Pinpoint the cell where the given text exists, returning its [x, y] midpoint coordinate. 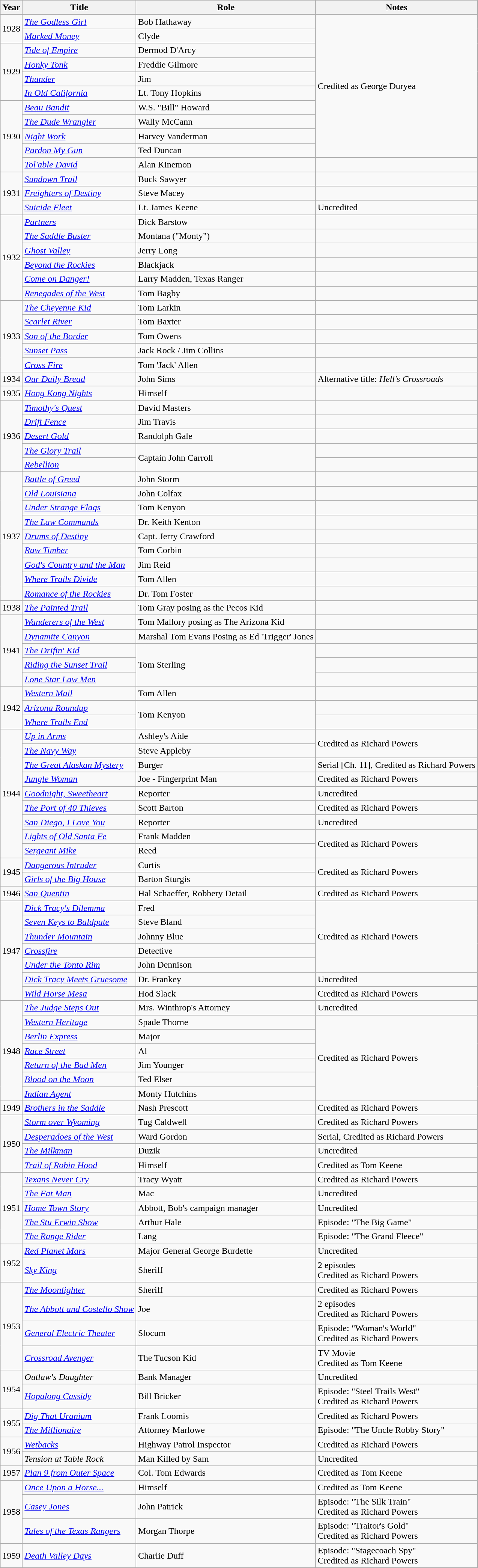
Tracy Wyatt [226, 1179]
Jack Rock / Jim Collins [226, 350]
San Diego, I Love You [80, 822]
Riding the Sunset Trail [80, 665]
1947 [11, 951]
TV MovieCredited as Tom Keene [396, 1358]
Tide of Empire [80, 50]
Scott Barton [226, 808]
Episode: "Woman's World"Credited as Richard Powers [396, 1333]
1942 [11, 708]
Mac [226, 1194]
Sky King [80, 1270]
Wanderers of the West [80, 622]
John Patrick [226, 1506]
W.S. "Bill" Howard [226, 107]
Tom Baxter [226, 322]
1953 [11, 1326]
Jim Reid [226, 565]
Hal Schaeffer, Robbery Detail [226, 894]
Major [226, 1036]
The Milkman [80, 1151]
Tom Gray posing as the Pecos Kid [226, 608]
Red Planet Mars [80, 1251]
1954 [11, 1389]
Lt. James Keene [226, 208]
Episode: "The Big Game" [396, 1222]
Spade Thorne [226, 1022]
Up in Arms [80, 736]
Notes [396, 8]
Wally McCann [226, 122]
Blackjack [226, 265]
Role [226, 8]
1948 [11, 1051]
Girls of the Big House [80, 879]
Steve Appleby [226, 751]
1928 [11, 29]
Romance of the Rockies [80, 593]
1950 [11, 1144]
1957 [11, 1473]
Western Heritage [80, 1022]
Dermod D'Arcy [226, 50]
The Painted Trail [80, 608]
Our Daily Bread [80, 379]
Race Street [80, 1051]
Year [11, 8]
Dig That Uranium [80, 1416]
Sunset Pass [80, 350]
The Navy Way [80, 751]
Man Killed by Sam [226, 1459]
Scarlet River [80, 322]
Episode: "Stagecoach Spy"Credited as Richard Powers [396, 1555]
Beau Bandit [80, 107]
Jerry Long [226, 250]
Hopalong Cassidy [80, 1397]
1929 [11, 72]
The Judge Steps Out [80, 1008]
Crossfire [80, 951]
1930 [11, 136]
Suicide Fleet [80, 208]
Cross Fire [80, 365]
Duzik [226, 1151]
1938 [11, 608]
General Electric Theater [80, 1333]
1933 [11, 336]
Dr. Frankey [226, 979]
Attorney Marlowe [226, 1430]
Lang [226, 1236]
1936 [11, 436]
Serial [Ch. 11], Credited as Richard Powers [396, 765]
Arizona Roundup [80, 708]
Alternative title: Hell's Crossroads [396, 379]
Drums of Destiny [80, 536]
Tom Corbin [226, 550]
Nash Prescott [226, 1108]
Jim Younger [226, 1065]
Steve Macey [226, 193]
Western Mail [80, 694]
1944 [11, 794]
Desperadoes of the West [80, 1137]
The Abbott and Costello Show [80, 1309]
Bob Hathaway [226, 22]
Episode: "Steel Trails West"Credited as Richard Powers [396, 1397]
Detective [226, 951]
Tol'able David [80, 164]
Son of the Border [80, 336]
Tom Mallory posing as The Arizona Kid [226, 622]
John Dennison [226, 965]
The Glory Trail [80, 451]
Raw Timber [80, 550]
Brothers in the Saddle [80, 1108]
Hong Kong Nights [80, 393]
Wild Horse Mesa [80, 994]
Episode: "The Grand Fleece" [396, 1236]
The Great Alaskan Mystery [80, 765]
The Moonlighter [80, 1289]
Return of the Bad Men [80, 1065]
Joe [226, 1309]
Lights of Old Santa Fe [80, 836]
Johnny Blue [226, 936]
1931 [11, 193]
Thunder [80, 79]
Hod Slack [226, 994]
Larry Madden, Texas Ranger [226, 279]
The Tucson Kid [226, 1358]
Rebellion [80, 465]
Jim [226, 79]
Episode: "The Uncle Robby Story" [396, 1430]
Under Strange Flags [80, 508]
Reed [226, 850]
Morgan Thorpe [226, 1531]
The Fat Man [80, 1194]
1955 [11, 1423]
1945 [11, 872]
Bank Manager [226, 1377]
Tales of the Texas Rangers [80, 1531]
The Drifin' Kid [80, 651]
Tension at Table Rock [80, 1459]
Berlin Express [80, 1036]
Credited as George Duryea [396, 86]
Tom 'Jack' Allen [226, 365]
Episode: "The Silk Train"Credited as Richard Powers [396, 1506]
God's Country and the Man [80, 565]
1951 [11, 1208]
Marshal Tom Evans Posing as Ed 'Trigger' Jones [226, 636]
Randolph Gale [226, 436]
Episode: "Traitor's Gold"Credited as Richard Powers [396, 1531]
Indian Agent [80, 1094]
Charlie Duff [226, 1555]
Goodnight, Sweetheart [80, 793]
The Godless Girl [80, 22]
Jim Travis [226, 422]
Bill Bricker [226, 1397]
Freddie Gilmore [226, 65]
Night Work [80, 136]
The Stu Erwin Show [80, 1222]
Crossroad Avenger [80, 1358]
Lone Star Law Men [80, 679]
Highway Patrol Inspector [226, 1444]
Where Trails End [80, 722]
1934 [11, 379]
Death Valley Days [80, 1555]
1958 [11, 1512]
1952 [11, 1263]
Freighters of Destiny [80, 193]
1946 [11, 894]
Wetbacks [80, 1444]
Fred [226, 908]
Mrs. Winthrop's Attorney [226, 1008]
Major General George Burdette [226, 1251]
Harvey Vanderman [226, 136]
Tug Caldwell [226, 1122]
Title [80, 8]
Blood on the Moon [80, 1079]
Frank Madden [226, 836]
Timothy's Quest [80, 407]
John Colfax [226, 493]
Dr. Tom Foster [226, 593]
Old Louisiana [80, 493]
1932 [11, 258]
Plan 9 from Outer Space [80, 1473]
Steve Bland [226, 922]
San Quentin [80, 894]
The Saddle Buster [80, 236]
Capt. Jerry Crawford [226, 536]
John Storm [226, 479]
Ashley's Aide [226, 736]
The Millionaire [80, 1430]
Dynamite Canyon [80, 636]
In Old California [80, 93]
Trail of Robin Hood [80, 1165]
Under the Tonto Rim [80, 965]
Dr. Keith Kenton [226, 522]
Partners [80, 222]
Tom Larkin [226, 308]
Sundown Trail [80, 179]
Al [226, 1051]
Burger [226, 765]
Renegades of the West [80, 293]
Captain John Carroll [226, 458]
Marked Money [80, 36]
The Cheyenne Kid [80, 308]
Desert Gold [80, 436]
Jungle Woman [80, 779]
Ted Duncan [226, 150]
1935 [11, 393]
Pardon My Gun [80, 150]
Curtis [226, 865]
John Sims [226, 379]
Dangerous Intruder [80, 865]
Casey Jones [80, 1506]
Frank Loomis [226, 1416]
Tom Owens [226, 336]
The Dude Wrangler [80, 122]
Texans Never Cry [80, 1179]
Dick Tracy Meets Gruesome [80, 979]
Ted Elser [226, 1079]
Come on Danger! [80, 279]
Once Upon a Horse... [80, 1487]
Tom Sterling [226, 665]
Home Town Story [80, 1208]
1959 [11, 1555]
Lt. Tony Hopkins [226, 93]
Arthur Hale [226, 1222]
1956 [11, 1452]
Dick Barstow [226, 222]
The Range Rider [80, 1236]
Ghost Valley [80, 250]
Seven Keys to Baldpate [80, 922]
The Law Commands [80, 522]
Montana ("Monty") [226, 236]
Alan Kinemon [226, 164]
1949 [11, 1108]
Buck Sawyer [226, 179]
Tom Bagby [226, 293]
Barton Sturgis [226, 879]
1937 [11, 536]
Serial, Credited as Richard Powers [396, 1137]
Where Trails Divide [80, 579]
Monty Hutchins [226, 1094]
The Port of 40 Thieves [80, 808]
Ward Gordon [226, 1137]
Storm over Wyoming [80, 1122]
Sergeant Mike [80, 850]
Dick Tracy's Dilemma [80, 908]
Clyde [226, 36]
Col. Tom Edwards [226, 1473]
David Masters [226, 407]
Drift Fence [80, 422]
Beyond the Rockies [80, 265]
1941 [11, 650]
Abbott, Bob's campaign manager [226, 1208]
Outlaw's Daughter [80, 1377]
Battle of Greed [80, 479]
Joe - Fingerprint Man [226, 779]
Thunder Mountain [80, 936]
Slocum [226, 1333]
Honky Tonk [80, 65]
